Find where the given text appears and provide that cell's center as (X, Y) coordinate. 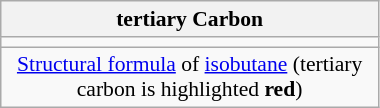
Structural formula of isobutane (tertiary carbon is highlighted red) (190, 78)
tertiary Carbon (190, 19)
